Extract the [x, y] coordinate from the center of the cell holding the provided text.  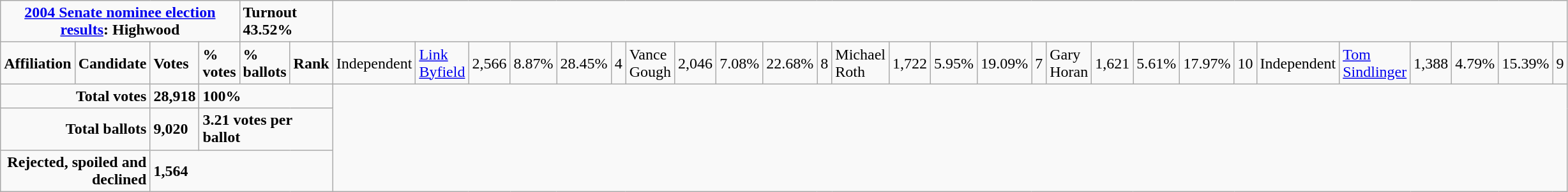
4 [618, 63]
Tom Sindlinger [1375, 63]
% ballots [264, 63]
28,918 [175, 96]
Turnout 43.52% [286, 22]
Total ballots [75, 129]
Michael Roth [861, 63]
5.95% [954, 63]
2,566 [489, 63]
7.08% [739, 63]
1,621 [1112, 63]
Rank [312, 63]
8 [825, 63]
8.87% [534, 63]
2004 Senate nominee election results: Highwood [120, 22]
Votes [175, 63]
7 [1039, 63]
17.97% [1207, 63]
5.61% [1157, 63]
9 [1560, 63]
28.45% [584, 63]
100% [266, 96]
Rejected, spoiled and declined [75, 170]
Gary Horan [1069, 63]
Affiliation [38, 63]
Link Byfield [442, 63]
% votes [220, 63]
10 [1245, 63]
1,564 [241, 170]
Vance Gough [650, 63]
19.09% [1005, 63]
4.79% [1475, 63]
3.21 votes per ballot [266, 129]
9,020 [175, 129]
1,388 [1431, 63]
22.68% [790, 63]
2,046 [696, 63]
1,722 [909, 63]
Total votes [75, 96]
Candidate [112, 63]
15.39% [1526, 63]
